Locate the cell with the specified text and output its (x, y) center coordinate. 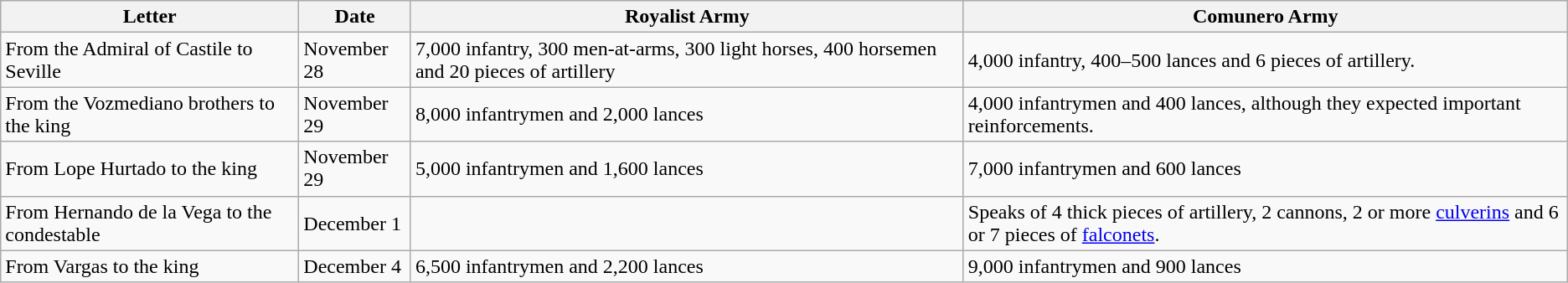
9,000 infantrymen and 900 lances (1265, 266)
From the Admiral of Castile to Seville (150, 60)
4,000 infantry, 400–500 lances and 6 pieces of artillery. (1265, 60)
From Hernando de la Vega to the condestable (150, 223)
4,000 infantrymen and 400 lances, although they expected important reinforcements. (1265, 114)
Comunero Army (1265, 17)
Royalist Army (687, 17)
December 4 (355, 266)
5,000 infantrymen and 1,600 lances (687, 169)
Date (355, 17)
7,000 infantrymen and 600 lances (1265, 169)
December 1 (355, 223)
7,000 infantry, 300 men-at-arms, 300 light horses, 400 horsemen and 20 pieces of artillery (687, 60)
8,000 infantrymen and 2,000 lances (687, 114)
6,500 infantrymen and 2,200 lances (687, 266)
Speaks of 4 thick pieces of artillery, 2 cannons, 2 or more culverins and 6 or 7 pieces of falconets. (1265, 223)
From the Vozmediano brothers to the king (150, 114)
From Lope Hurtado to the king (150, 169)
From Vargas to the king (150, 266)
Letter (150, 17)
November 28 (355, 60)
